Extract the (x, y) coordinate from the center of the cell holding the provided text.  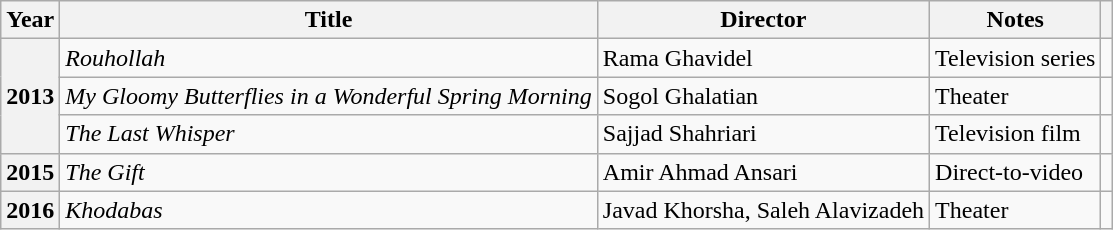
2013 (30, 96)
Javad Khorsha, Saleh Alavizadeh (763, 210)
The Last Whisper (328, 134)
Khodabas (328, 210)
Sajjad Shahriari (763, 134)
Year (30, 20)
Direct-to-video (1016, 172)
The Gift (328, 172)
2016 (30, 210)
My Gloomy Butterflies in a Wonderful Spring Morning (328, 96)
Director (763, 20)
Sogol Ghalatian (763, 96)
Television series (1016, 58)
Amir Ahmad Ansari (763, 172)
Notes (1016, 20)
Television film (1016, 134)
Title (328, 20)
Rouhollah (328, 58)
Rama Ghavidel (763, 58)
2015 (30, 172)
